Search for the cell housing the specified text and yield its (X, Y) center coordinate. 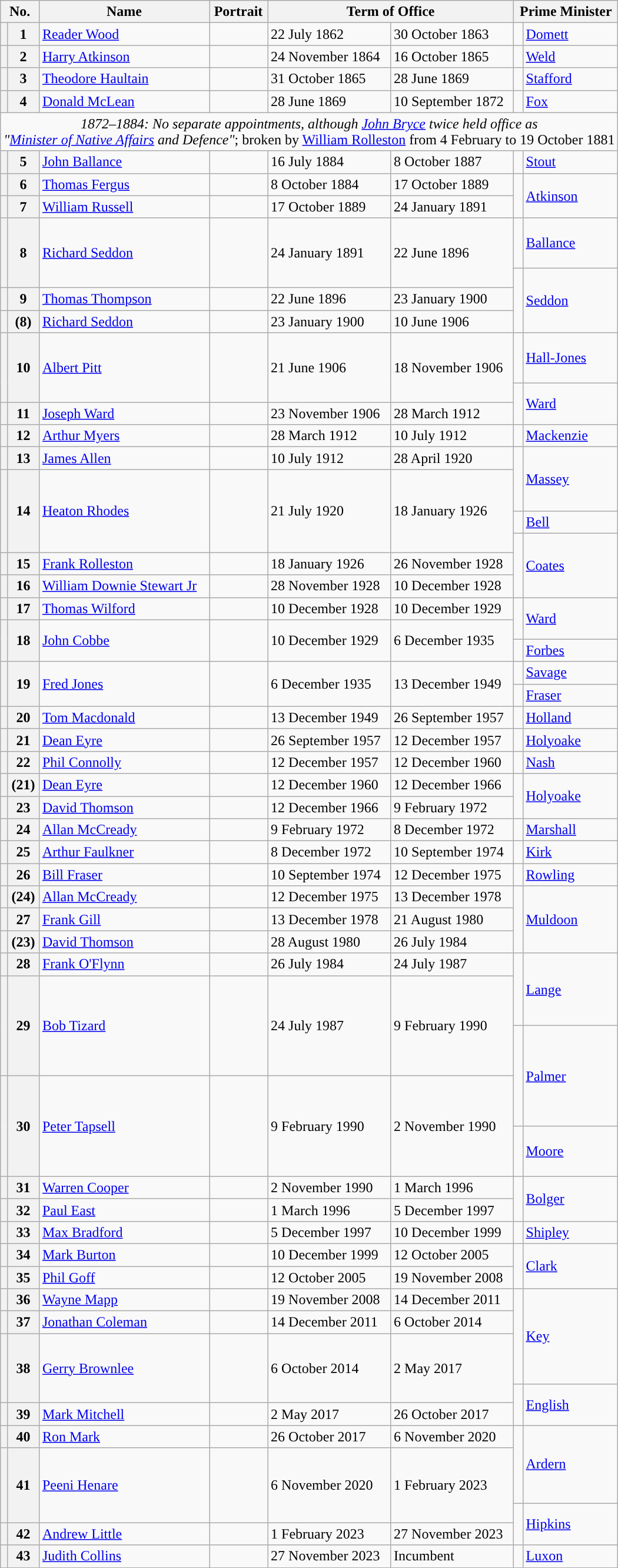
21 June 1906 (330, 368)
Ballance (570, 243)
31 (23, 1187)
Mackenzie (570, 436)
35 (23, 1278)
Arthur Myers (124, 436)
Seddon (570, 300)
William Russell (124, 207)
Prime Minister (566, 12)
Reader Wood (124, 34)
23 (23, 808)
8 October 1884 (330, 184)
21 July 1920 (330, 511)
Frank O'Flynn (124, 964)
28 August 1980 (330, 942)
8 (23, 253)
13 (23, 458)
26 November 1928 (452, 564)
Holland (570, 717)
6 (23, 184)
Phil Connolly (124, 762)
(8) (23, 321)
30 (23, 1126)
34 (23, 1255)
No. (20, 12)
Forbes (570, 650)
(21) (23, 785)
Phil Goff (124, 1278)
39 (23, 1414)
Marshall (570, 830)
30 October 1863 (452, 34)
16 October 1865 (452, 57)
Wayne Mapp (124, 1300)
19 (23, 684)
(24) (23, 897)
26 (23, 875)
John Cobbe (124, 641)
33 (23, 1232)
11 (23, 413)
37 (23, 1322)
Portrait (239, 12)
Palmer (570, 1076)
Stafford (570, 79)
Frank Rolleston (124, 564)
Thomas Fergus (124, 184)
15 (23, 564)
Shipley (570, 1232)
21 (23, 740)
22 (23, 762)
14 (23, 511)
16 (23, 586)
Hall-Jones (570, 358)
21 August 1980 (452, 919)
38 (23, 1368)
Moore (570, 1151)
Paul East (124, 1210)
Hipkins (570, 1524)
Fred Jones (124, 684)
Mark Burton (124, 1255)
Albert Pitt (124, 368)
17 (23, 608)
William Downie Stewart Jr (124, 586)
20 (23, 717)
7 (23, 207)
Lange (570, 990)
2 (23, 57)
Bolger (570, 1199)
Name (124, 12)
English (570, 1404)
Savage (570, 673)
9 (23, 299)
Bell (570, 522)
3 (23, 79)
(23) (23, 942)
Fox (570, 101)
Mark Mitchell (124, 1414)
4 (23, 101)
Joseph Ward (124, 413)
Atkinson (570, 196)
Kirk (570, 852)
Term of Office (391, 12)
Bill Fraser (124, 875)
36 (23, 1300)
Nash (570, 762)
Ron Mark (124, 1437)
Peeni Henare (124, 1486)
Jonathan Coleman (124, 1322)
Donald McLean (124, 101)
Stout (570, 162)
Andrew Little (124, 1534)
27 (23, 919)
28 (23, 964)
5 (23, 162)
Bob Tizard (124, 1026)
28 November 1928 (330, 586)
10 September 1872 (452, 101)
10 (23, 368)
Judith Collins (124, 1556)
42 (23, 1534)
32 (23, 1210)
41 (23, 1486)
Coates (570, 565)
Peter Tapsell (124, 1126)
Massey (570, 479)
Fraser (570, 695)
12 (23, 436)
29 (23, 1026)
10 June 1906 (452, 321)
25 (23, 852)
Frank Gill (124, 919)
Incumbent (452, 1556)
Clark (570, 1266)
18 November 1906 (452, 368)
Key (570, 1336)
Heaton Rhodes (124, 511)
40 (23, 1437)
Tom Macdonald (124, 717)
Theodore Haultain (124, 79)
Gerry Brownlee (124, 1368)
Luxon (570, 1556)
43 (23, 1556)
Arthur Faulkner (124, 852)
Domett (570, 34)
Weld (570, 57)
16 July 1884 (330, 162)
Max Bradford (124, 1232)
Thomas Thompson (124, 299)
22 July 1862 (330, 34)
23 November 1906 (330, 413)
8 October 1887 (452, 162)
18 (23, 641)
Rowling (570, 875)
Harry Atkinson (124, 57)
Muldoon (570, 919)
31 October 1865 (330, 79)
John Ballance (124, 162)
24 November 1864 (330, 57)
James Allen (124, 458)
1 (23, 34)
28 April 1920 (452, 458)
24 (23, 830)
Thomas Wilford (124, 608)
Ardern (570, 1464)
Warren Cooper (124, 1187)
